Find where the given text appears and provide that cell's center as (X, Y) coordinate. 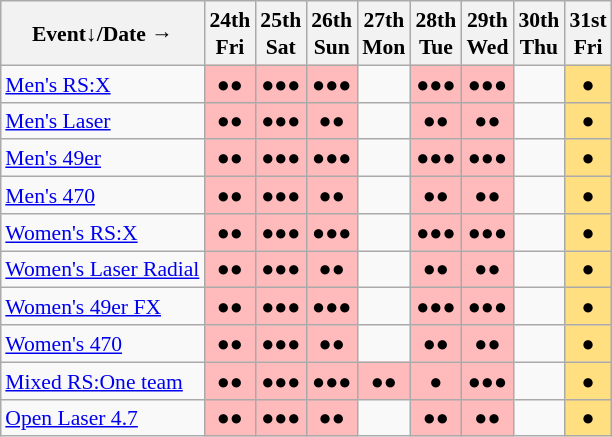
25thSat (280, 33)
28thTue (436, 33)
Women's 49er FX (102, 306)
26thSun (332, 33)
24thFri (230, 33)
Event↓/Date → (102, 33)
29thWed (487, 33)
31stFri (588, 33)
Women's RS:X (102, 232)
Men's 49er (102, 158)
Women's Laser Radial (102, 268)
Men's RS:X (102, 84)
27thMon (384, 33)
30thThu (538, 33)
Women's 470 (102, 344)
Mixed RS:One team (102, 380)
Men's 470 (102, 194)
Open Laser 4.7 (102, 418)
Men's Laser (102, 120)
